Locate the cell with the specified text and output its [x, y] center coordinate. 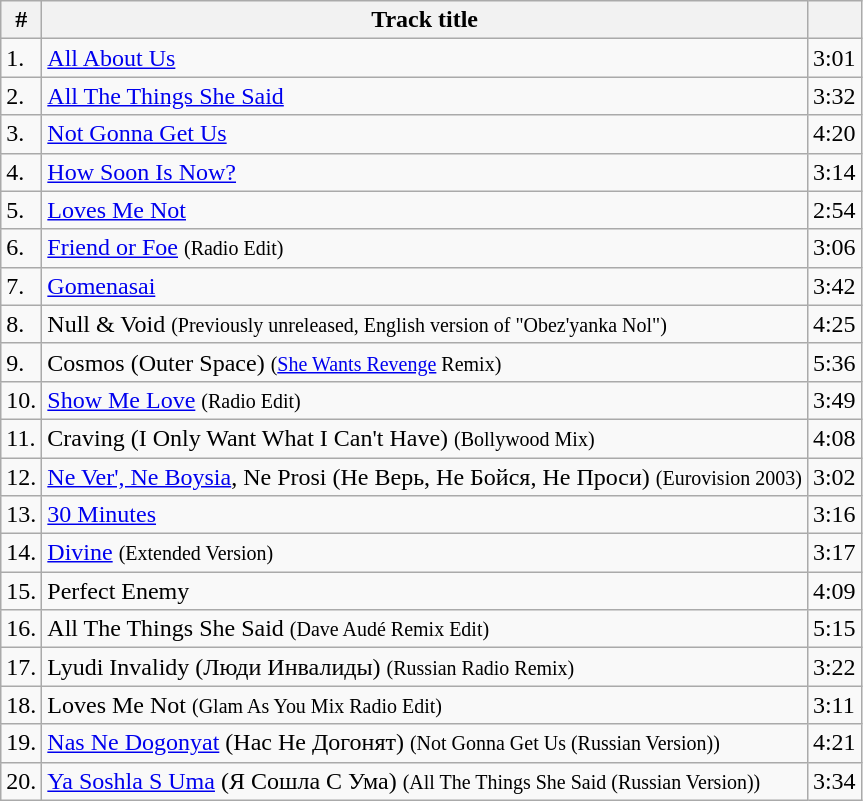
4:09 [834, 591]
5:15 [834, 629]
7. [22, 286]
4:21 [834, 743]
3:42 [834, 286]
Track title [425, 20]
Not Gonna Get Us [425, 134]
3:49 [834, 400]
Null & Void (Previously unreleased, English version of "Obez'yanka Nol") [425, 324]
3:22 [834, 667]
4. [22, 172]
All The Things She Said [425, 96]
13. [22, 515]
5. [22, 210]
Show Me Love (Radio Edit) [425, 400]
Loves Me Not [425, 210]
Ya Soshla S Uma (Я Сошла С Ума) (All The Things She Said (Russian Version)) [425, 781]
3:06 [834, 248]
8. [22, 324]
Loves Me Not (Glam As You Mix Radio Edit) [425, 705]
All About Us [425, 58]
18. [22, 705]
3:34 [834, 781]
How Soon Is Now? [425, 172]
10. [22, 400]
Ne Ver', Ne Boysia, Ne Prosi (Не Верь, Не Бойся, Не Проси) (Eurovision 2003) [425, 477]
6. [22, 248]
14. [22, 553]
4:08 [834, 438]
Lyudi Invalidy (Люди Инвалиды) (Russian Radio Remix) [425, 667]
5:36 [834, 362]
4:25 [834, 324]
17. [22, 667]
2:54 [834, 210]
30 Minutes [425, 515]
3:32 [834, 96]
3:17 [834, 553]
Perfect Enemy [425, 591]
# [22, 20]
Cosmos (Outer Space) (She Wants Revenge Remix) [425, 362]
3:14 [834, 172]
1. [22, 58]
Divine (Extended Version) [425, 553]
Nas Ne Dogonyat (Нас Не Догонят) (Not Gonna Get Us (Russian Version)) [425, 743]
3:16 [834, 515]
3:01 [834, 58]
4:20 [834, 134]
3:11 [834, 705]
19. [22, 743]
3:02 [834, 477]
Gomenasai [425, 286]
All The Things She Said (Dave Audé Remix Edit) [425, 629]
Craving (I Only Want What I Can't Have) (Bollywood Mix) [425, 438]
3. [22, 134]
11. [22, 438]
2. [22, 96]
16. [22, 629]
20. [22, 781]
Friend or Foe (Radio Edit) [425, 248]
9. [22, 362]
12. [22, 477]
15. [22, 591]
